Detect which cell encompasses the target text, then output its (X, Y) center coordinate. 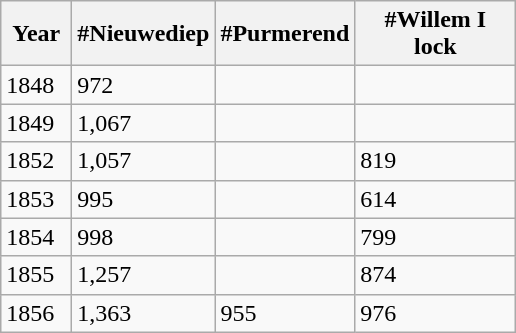
995 (144, 199)
1856 (36, 313)
976 (436, 313)
#Nieuwediep (144, 34)
1,067 (144, 123)
1853 (36, 199)
1854 (36, 237)
874 (436, 275)
1848 (36, 85)
1852 (36, 161)
1855 (36, 275)
#Purmerend (285, 34)
1,363 (144, 313)
819 (436, 161)
614 (436, 199)
1849 (36, 123)
1,057 (144, 161)
972 (144, 85)
#Willem I lock (436, 34)
799 (436, 237)
998 (144, 237)
1,257 (144, 275)
Year (36, 34)
955 (285, 313)
